Return the [x, y] coordinate for the center point of the cell that contains the specified text.  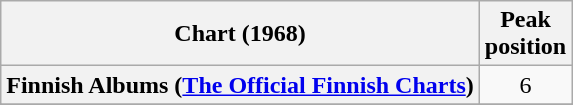
Chart (1968) [240, 34]
Finnish Albums (The Official Finnish Charts) [240, 85]
Peakposition [525, 34]
6 [525, 85]
